Return the [x, y] coordinate for the center point of the cell that contains the specified text.  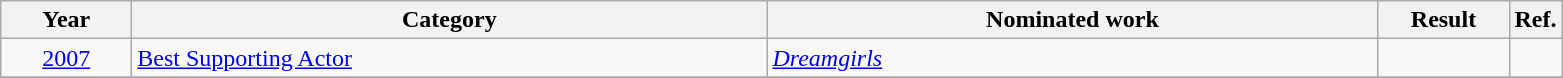
Category [450, 20]
Dreamgirls [1072, 58]
Nominated work [1072, 20]
Result [1444, 20]
Best Supporting Actor [450, 58]
Year [66, 20]
2007 [66, 58]
Ref. [1536, 20]
